Provide the (x, y) coordinate of the cell's center where the given text is located.  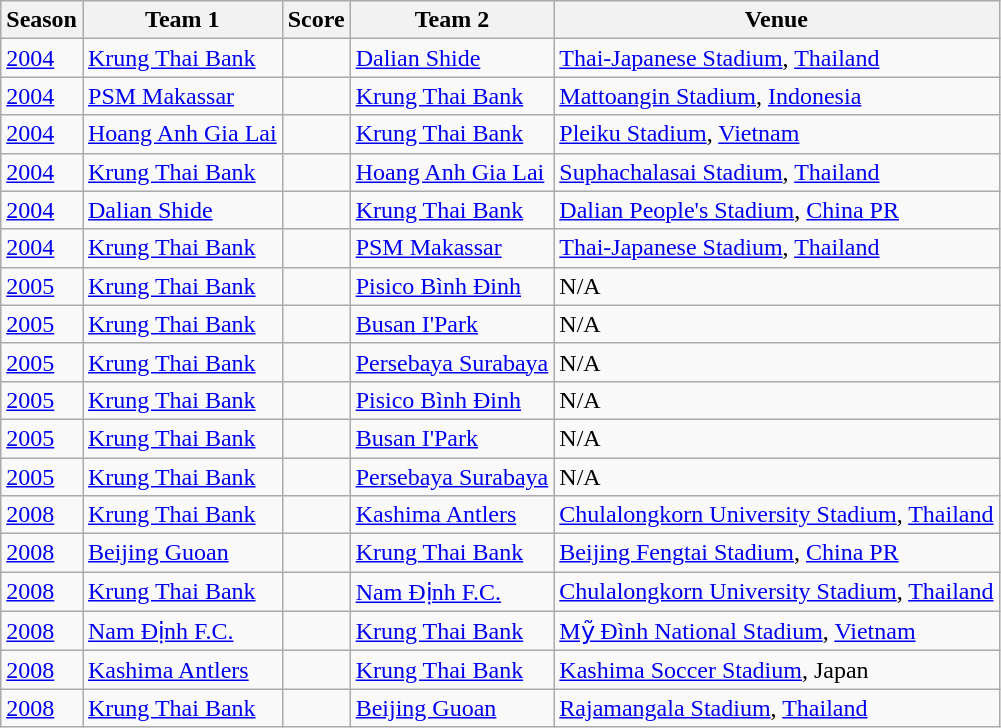
Kashima Soccer Stadium, Japan (776, 670)
Pleiku Stadium, Vietnam (776, 134)
Venue (776, 20)
Suphachalasai Stadium, Thailand (776, 172)
Season (42, 20)
Team 2 (452, 20)
Mỹ Đình National Stadium, Vietnam (776, 631)
Team 1 (182, 20)
Mattoangin Stadium, Indonesia (776, 96)
Beijing Fengtai Stadium, China PR (776, 553)
Rajamangala Stadium, Thailand (776, 708)
Dalian People's Stadium, China PR (776, 210)
Score (316, 20)
